Detect which cell encompasses the target text, then output its (X, Y) center coordinate. 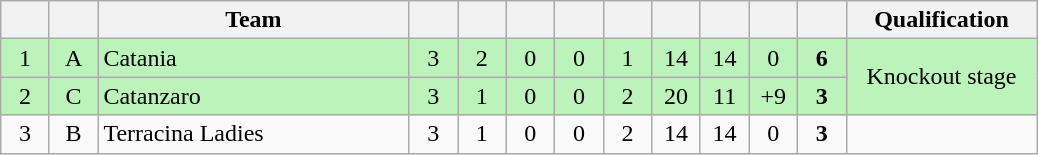
Catania (254, 58)
Terracina Ladies (254, 134)
Team (254, 20)
Qualification (942, 20)
B (74, 134)
6 (822, 58)
Catanzaro (254, 96)
Knockout stage (942, 77)
11 (724, 96)
20 (676, 96)
C (74, 96)
A (74, 58)
+9 (774, 96)
